Identify which cell holds the provided text, then report its (X, Y) central coordinate. 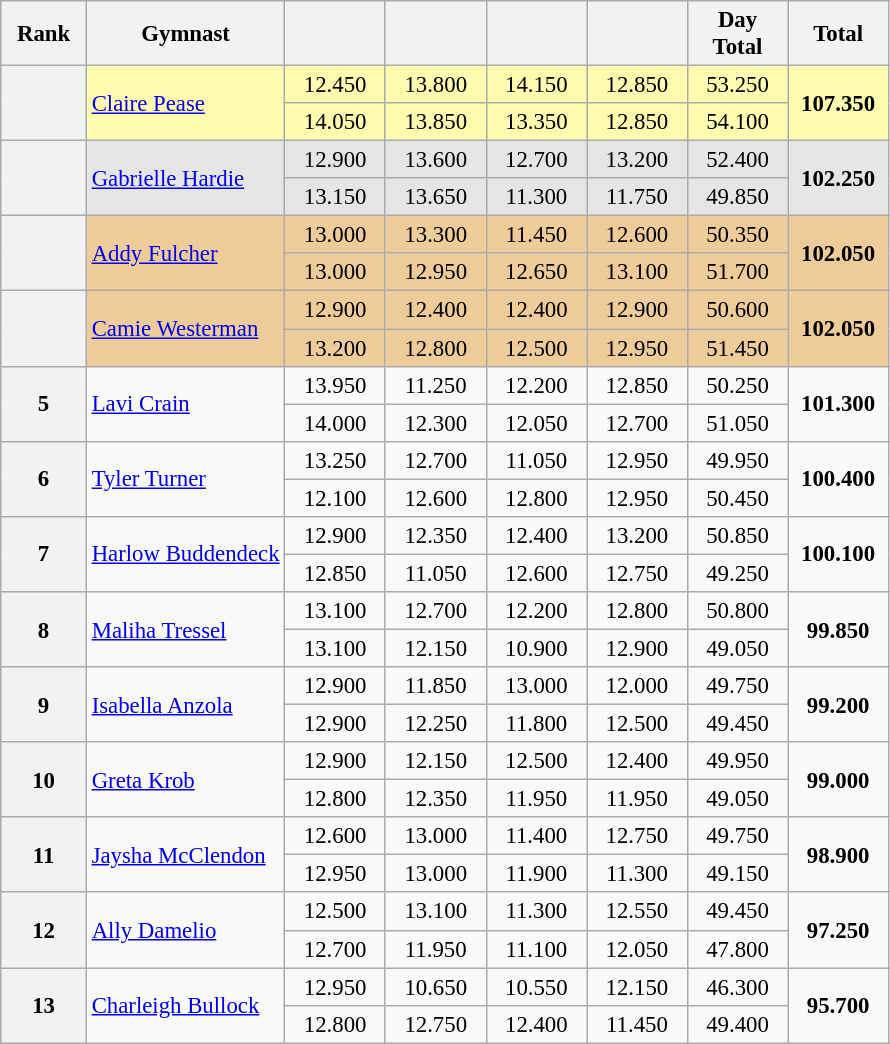
107.350 (838, 104)
11.800 (536, 724)
9 (44, 704)
Camie Westerman (185, 328)
Total (838, 34)
49.400 (738, 1024)
50.250 (738, 385)
8 (44, 630)
98.900 (838, 854)
13.600 (436, 160)
Day Total (738, 34)
49.150 (738, 874)
Maliha Tressel (185, 630)
12.000 (638, 686)
12.550 (638, 912)
13.650 (436, 197)
11 (44, 854)
100.100 (838, 554)
13.250 (336, 460)
13.850 (436, 122)
11.250 (436, 385)
50.600 (738, 310)
Gabrielle Hardie (185, 178)
101.300 (838, 404)
14.150 (536, 85)
13.350 (536, 122)
12 (44, 930)
12.100 (336, 498)
49.850 (738, 197)
10.550 (536, 987)
102.250 (838, 178)
Tyler Turner (185, 478)
5 (44, 404)
11.400 (536, 836)
Rank (44, 34)
12.250 (436, 724)
12.300 (436, 423)
100.400 (838, 478)
11.750 (638, 197)
7 (44, 554)
13.800 (436, 85)
Claire Pease (185, 104)
97.250 (838, 930)
Ally Damelio (185, 930)
13 (44, 1006)
99.200 (838, 704)
14.050 (336, 122)
10 (44, 780)
54.100 (738, 122)
Isabella Anzola (185, 704)
47.800 (738, 949)
11.900 (536, 874)
Harlow Buddendeck (185, 554)
53.250 (738, 85)
50.850 (738, 536)
Jaysha McClendon (185, 854)
12.450 (336, 85)
51.050 (738, 423)
50.800 (738, 611)
6 (44, 478)
99.850 (838, 630)
13.300 (436, 235)
51.700 (738, 273)
50.450 (738, 498)
50.350 (738, 235)
99.000 (838, 780)
Gymnast (185, 34)
13.150 (336, 197)
52.400 (738, 160)
10.650 (436, 987)
95.700 (838, 1006)
46.300 (738, 987)
49.250 (738, 573)
Charleigh Bullock (185, 1006)
51.450 (738, 348)
Greta Krob (185, 780)
11.850 (436, 686)
10.900 (536, 648)
12.650 (536, 273)
11.100 (536, 949)
Addy Fulcher (185, 254)
Lavi Crain (185, 404)
13.950 (336, 385)
14.000 (336, 423)
